Extract the [x, y] coordinate from the center of the cell holding the provided text.  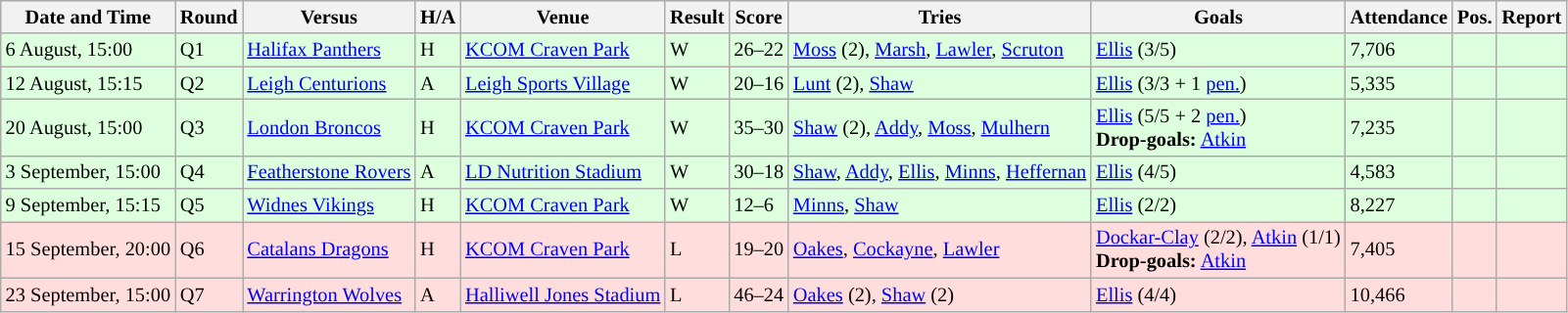
Report [1532, 17]
12–6 [758, 205]
20 August, 15:00 [88, 127]
Ellis (4/4) [1218, 294]
Oakes, Cockayne, Lawler [940, 249]
Catalans Dragons [329, 249]
15 September, 20:00 [88, 249]
Goals [1218, 17]
23 September, 15:00 [88, 294]
Versus [329, 17]
Attendance [1399, 17]
Ellis (3/3 + 1 pen.) [1218, 83]
10,466 [1399, 294]
9 September, 15:15 [88, 205]
Warrington Wolves [329, 294]
Result [697, 17]
Leigh Centurions [329, 83]
Q3 [210, 127]
Shaw, Addy, Ellis, Minns, Heffernan [940, 172]
Ellis (3/5) [1218, 50]
19–20 [758, 249]
Ellis (5/5 + 2 pen.)Drop-goals: Atkin [1218, 127]
8,227 [1399, 205]
Q6 [210, 249]
6 August, 15:00 [88, 50]
Venue [562, 17]
London Broncos [329, 127]
Q5 [210, 205]
Leigh Sports Village [562, 83]
Round [210, 17]
35–30 [758, 127]
7,235 [1399, 127]
4,583 [1399, 172]
Dockar-Clay (2/2), Atkin (1/1)Drop-goals: Atkin [1218, 249]
7,706 [1399, 50]
Score [758, 17]
Oakes (2), Shaw (2) [940, 294]
20–16 [758, 83]
Moss (2), Marsh, Lawler, Scruton [940, 50]
Ellis (4/5) [1218, 172]
Lunt (2), Shaw [940, 83]
5,335 [1399, 83]
Halifax Panthers [329, 50]
Featherstone Rovers [329, 172]
3 September, 15:00 [88, 172]
Ellis (2/2) [1218, 205]
Q7 [210, 294]
46–24 [758, 294]
Halliwell Jones Stadium [562, 294]
12 August, 15:15 [88, 83]
Shaw (2), Addy, Moss, Mulhern [940, 127]
Minns, Shaw [940, 205]
Q1 [210, 50]
Date and Time [88, 17]
26–22 [758, 50]
Pos. [1475, 17]
Q4 [210, 172]
7,405 [1399, 249]
30–18 [758, 172]
H/A [438, 17]
Widnes Vikings [329, 205]
Q2 [210, 83]
Tries [940, 17]
LD Nutrition Stadium [562, 172]
